Locate the cell with the specified text and output its (X, Y) center coordinate. 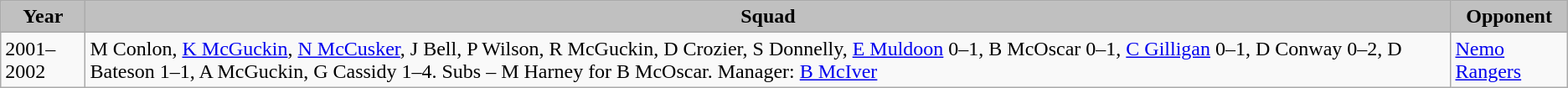
Year (44, 17)
Opponent (1509, 17)
2001–2002 (44, 60)
Squad (768, 17)
Nemo Rangers (1509, 60)
